Pinpoint the cell where the given text exists, returning its (x, y) midpoint coordinate. 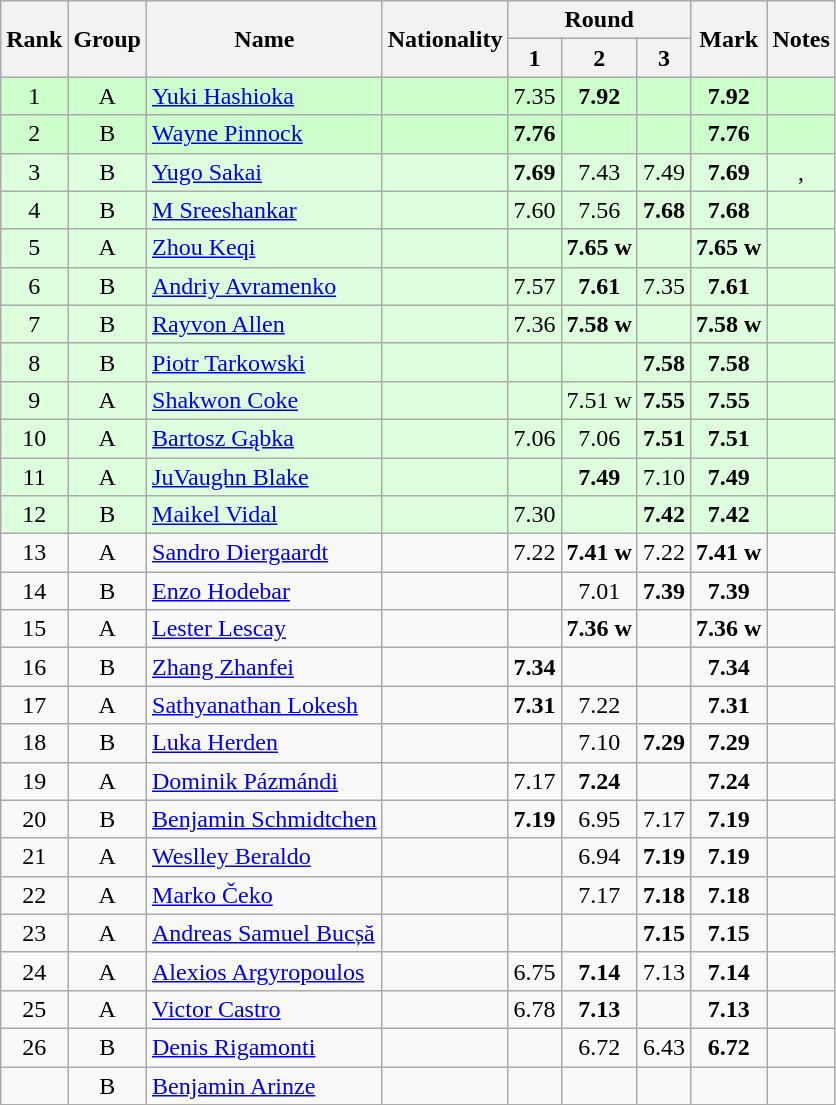
22 (34, 895)
14 (34, 591)
Shakwon Coke (265, 400)
7.43 (599, 172)
15 (34, 629)
6.94 (599, 857)
Dominik Pázmándi (265, 781)
Marko Čeko (265, 895)
16 (34, 667)
Weslley Beraldo (265, 857)
M Sreeshankar (265, 210)
Yugo Sakai (265, 172)
7.30 (534, 515)
8 (34, 362)
Rank (34, 39)
Piotr Tarkowski (265, 362)
19 (34, 781)
Group (108, 39)
6.95 (599, 819)
Maikel Vidal (265, 515)
Andriy Avramenko (265, 286)
18 (34, 743)
13 (34, 553)
6.78 (534, 1009)
7.60 (534, 210)
25 (34, 1009)
11 (34, 477)
Nationality (445, 39)
Round (600, 20)
Denis Rigamonti (265, 1047)
Lester Lescay (265, 629)
21 (34, 857)
Wayne Pinnock (265, 134)
Name (265, 39)
6.75 (534, 971)
Luka Herden (265, 743)
Alexios Argyropoulos (265, 971)
7.51 w (599, 400)
Enzo Hodebar (265, 591)
17 (34, 705)
Notes (801, 39)
24 (34, 971)
20 (34, 819)
7.57 (534, 286)
Benjamin Arinze (265, 1085)
7.56 (599, 210)
23 (34, 933)
6.43 (664, 1047)
Mark (728, 39)
Rayvon Allen (265, 324)
Benjamin Schmidtchen (265, 819)
5 (34, 248)
Andreas Samuel Bucșă (265, 933)
Zhang Zhanfei (265, 667)
, (801, 172)
Sandro Diergaardt (265, 553)
6 (34, 286)
12 (34, 515)
4 (34, 210)
10 (34, 438)
26 (34, 1047)
Bartosz Gąbka (265, 438)
7.01 (599, 591)
7.36 (534, 324)
Sathyanathan Lokesh (265, 705)
Zhou Keqi (265, 248)
Yuki Hashioka (265, 96)
JuVaughn Blake (265, 477)
9 (34, 400)
Victor Castro (265, 1009)
7 (34, 324)
